Capture the cell that displays the provided text and extract its [X, Y] central coordinate. 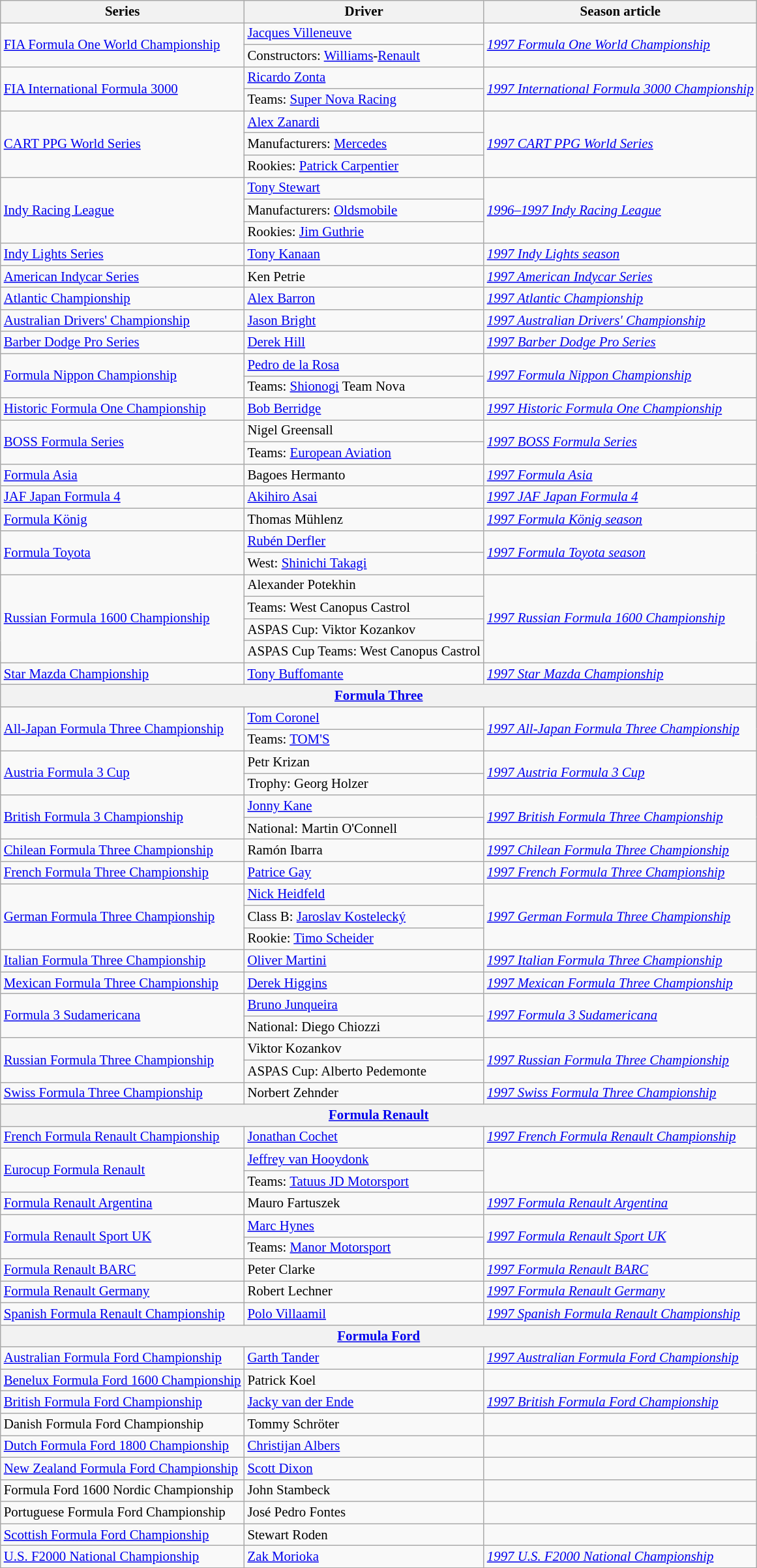
1997 Formula Renault Germany [621, 1292]
Dutch Formula Ford 1800 Championship [123, 1446]
Formula Renault [379, 1115]
British Formula Ford Championship [123, 1402]
Formula Renault BARC [123, 1270]
1997 Italian Formula Three Championship [621, 961]
1997 Mexican Formula Three Championship [621, 983]
All-Japan Formula Three Championship [123, 729]
1997 BOSS Formula Series [621, 442]
1997 Formula 3 Sudamericana [621, 1016]
U.S. F2000 National Championship [123, 1557]
BOSS Formula Series [123, 442]
British Formula 3 Championship [123, 817]
Nick Heidfeld [364, 894]
Nigel Greensall [364, 431]
Danish Formula Ford Championship [123, 1425]
Manufacturers: Mercedes [364, 144]
Historic Formula One Championship [123, 409]
French Formula Three Championship [123, 873]
Oliver Martini [364, 961]
ASPAS Cup: Alberto Pedemonte [364, 1071]
Australian Formula Ford Championship [123, 1358]
Formula Nippon Championship [123, 376]
Formula Asia [123, 475]
Swiss Formula Three Championship [123, 1093]
Atlantic Championship [123, 299]
1997 CART PPG World Series [621, 144]
1997 Swiss Formula Three Championship [621, 1093]
Teams: TOM'S [364, 740]
1997 Atlantic Championship [621, 299]
Eurocup Formula Renault [123, 1171]
John Stambeck [364, 1490]
Formula Renault Sport UK [123, 1237]
Indy Lights Series [123, 254]
Thomas Mühlenz [364, 519]
Russian Formula Three Championship [123, 1060]
JAF Japan Formula 4 [123, 497]
Jeffrey van Hooydonk [364, 1160]
Spanish Formula Renault Championship [123, 1314]
Chilean Formula Three Championship [123, 851]
Pedro de la Rosa [364, 365]
Jacky van der Ende [364, 1402]
American Indycar Series [123, 277]
Norbert Zehnder [364, 1093]
1997 Austria Formula 3 Cup [621, 773]
Alex Zanardi [364, 122]
Class B: Jaroslav Kostelecký [364, 916]
Patrick Koel [364, 1380]
German Formula Three Championship [123, 916]
Formula Three [379, 696]
1997 Russian Formula Three Championship [621, 1060]
Tony Kanaan [364, 254]
Bob Berridge [364, 409]
Barber Dodge Pro Series [123, 342]
Tony Buffomante [364, 674]
1997 French Formula Three Championship [621, 873]
Teams: West Canopus Castrol [364, 607]
Rookie: Timo Scheider [364, 939]
Formula Renault Argentina [123, 1203]
West: Shinichi Takagi [364, 564]
Formula Ford 1600 Nordic Championship [123, 1490]
Austria Formula 3 Cup [123, 773]
Tony Stewart [364, 188]
Zak Morioka [364, 1557]
Bruno Junqueira [364, 1005]
Christijan Albers [364, 1446]
1997 Formula One World Championship [621, 44]
Polo Villaamil [364, 1314]
1997 Spanish Formula Renault Championship [621, 1314]
Scottish Formula Ford Championship [123, 1535]
1997 Formula König season [621, 519]
Akihiro Asai [364, 497]
1997 Formula Renault BARC [621, 1270]
Bagoes Hermanto [364, 475]
FIA Formula One World Championship [123, 44]
Stewart Roden [364, 1535]
Alex Barron [364, 299]
1997 U.S. F2000 National Championship [621, 1557]
1997 British Formula Ford Championship [621, 1402]
1996–1997 Indy Racing League [621, 210]
1997 Russian Formula 1600 Championship [621, 618]
Portuguese Formula Ford Championship [123, 1513]
FIA International Formula 3000 [123, 89]
1997 Formula Asia [621, 475]
1997 Historic Formula One Championship [621, 409]
Season article [621, 12]
Teams: European Aviation [364, 453]
Tom Coronel [364, 718]
Rookies: Jim Guthrie [364, 232]
Derek Higgins [364, 983]
CART PPG World Series [123, 144]
Formula König [123, 519]
ASPAS Cup: Viktor Kozankov [364, 629]
1997 Formula Renault Argentina [621, 1203]
Rookies: Patrick Carpentier [364, 166]
Jonathan Cochet [364, 1138]
Mexican Formula Three Championship [123, 983]
Formula 3 Sudamericana [123, 1016]
Patrice Gay [364, 873]
Scott Dixon [364, 1468]
1997 Formula Nippon Championship [621, 376]
1997 French Formula Renault Championship [621, 1138]
Teams: Manor Motorsport [364, 1248]
Teams: Shionogi Team Nova [364, 387]
Alexander Potekhin [364, 586]
1997 Star Mazda Championship [621, 674]
Rubén Derfler [364, 541]
1997 Australian Drivers' Championship [621, 320]
Formula Toyota [123, 552]
1997 Formula Toyota season [621, 552]
Teams: Tatuus JD Motorsport [364, 1181]
1997 British Formula Three Championship [621, 817]
1997 American Indycar Series [621, 277]
1997 International Formula 3000 Championship [621, 89]
Benelux Formula Ford 1600 Championship [123, 1380]
Jason Bright [364, 320]
Constructors: Williams-Renault [364, 55]
1997 All-Japan Formula Three Championship [621, 729]
Russian Formula 1600 Championship [123, 618]
1997 Chilean Formula Three Championship [621, 851]
Driver [364, 12]
José Pedro Fontes [364, 1513]
National: Martin O'Connell [364, 828]
1997 Formula Renault Sport UK [621, 1237]
Series [123, 12]
Italian Formula Three Championship [123, 961]
1997 Barber Dodge Pro Series [621, 342]
Petr Krizan [364, 762]
Mauro Fartuszek [364, 1203]
Formula Ford [379, 1336]
Ken Petrie [364, 277]
Manufacturers: Oldsmobile [364, 210]
Formula Renault Germany [123, 1292]
Australian Drivers' Championship [123, 320]
Derek Hill [364, 342]
Teams: Super Nova Racing [364, 100]
Trophy: Georg Holzer [364, 784]
Garth Tander [364, 1358]
Viktor Kozankov [364, 1049]
1997 Australian Formula Ford Championship [621, 1358]
Jacques Villeneuve [364, 33]
New Zealand Formula Ford Championship [123, 1468]
Jonny Kane [364, 806]
French Formula Renault Championship [123, 1138]
Ricardo Zonta [364, 78]
1997 JAF Japan Formula 4 [621, 497]
Peter Clarke [364, 1270]
1997 Indy Lights season [621, 254]
Marc Hynes [364, 1226]
National: Diego Chiozzi [364, 1027]
Robert Lechner [364, 1292]
1997 German Formula Three Championship [621, 916]
Star Mazda Championship [123, 674]
Ramón Ibarra [364, 851]
ASPAS Cup Teams: West Canopus Castrol [364, 652]
Indy Racing League [123, 210]
Tommy Schröter [364, 1425]
